Return (x, y) of the center of cell containing provided text 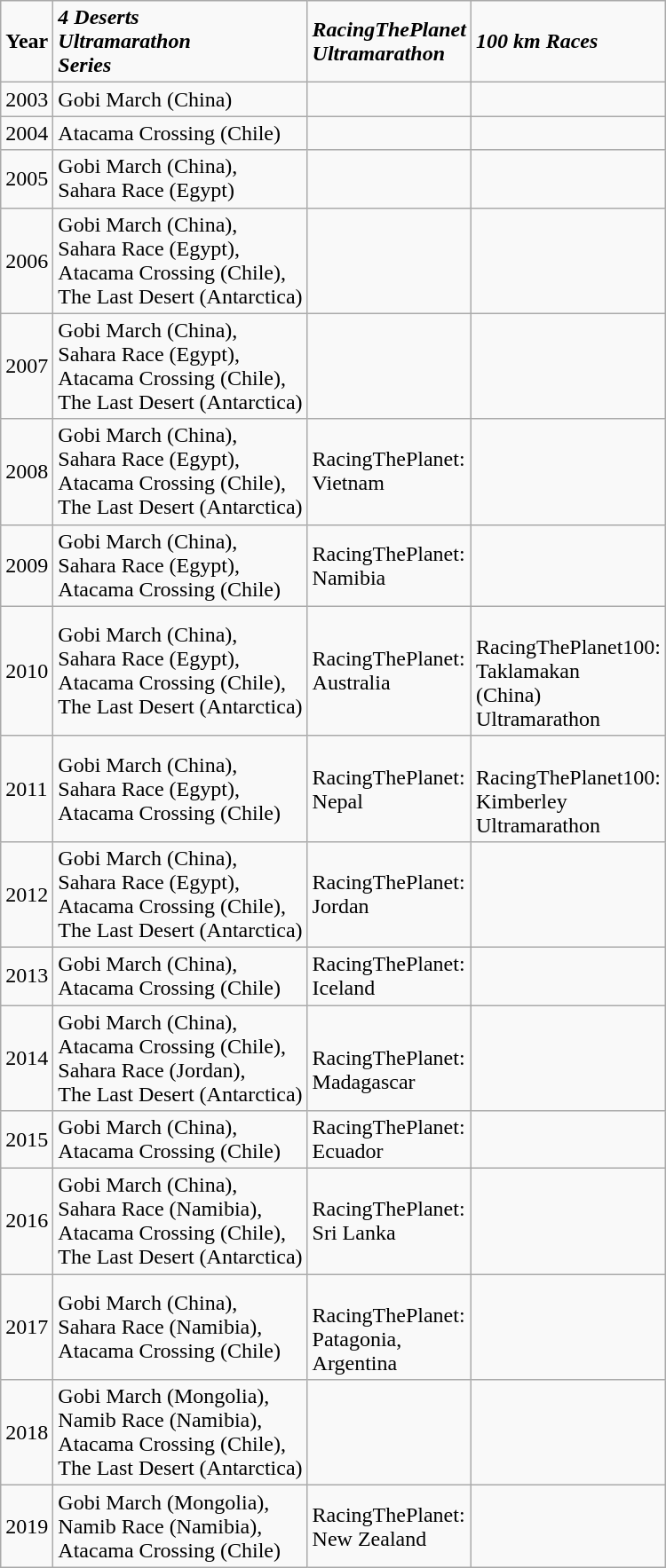
RacingThePlanet:Iceland (389, 976)
Gobi March (Mongolia),Namib Race (Namibia),Atacama Crossing (Chile) (180, 1526)
2009 (27, 565)
RacingThePlanet:Vietnam (389, 472)
100 km Races (568, 42)
2004 (27, 133)
2011 (27, 788)
RacingThePlanet:Sri Lanka (389, 1221)
2007 (27, 366)
RacingThePlanet100:Taklamakan(China)Ultramarathon (568, 671)
RacingThePlanet:Nepal (389, 788)
RacingThePlanet:Namibia (389, 565)
RacingThePlanetUltramarathon (389, 42)
2008 (27, 472)
Atacama Crossing (Chile) (180, 133)
2014 (27, 1058)
2012 (27, 894)
RacingThePlanet:Jordan (389, 894)
RacingThePlanet:Ecuador (389, 1139)
2006 (27, 261)
2018 (27, 1432)
2015 (27, 1139)
Gobi March (China),Atacama Crossing (Chile),Sahara Race (Jordan),The Last Desert (Antarctica) (180, 1058)
Gobi March (China),Sahara Race (Namibia),Atacama Crossing (Chile) (180, 1328)
2005 (27, 179)
2003 (27, 99)
RacingThePlanet:Patagonia,Argentina (389, 1328)
2017 (27, 1328)
Gobi March (China),Sahara Race (Egypt) (180, 179)
RacingThePlanet:Madagascar (389, 1058)
Gobi March (China) (180, 99)
RacingThePlanet:New Zealand (389, 1526)
Gobi March (Mongolia),Namib Race (Namibia),Atacama Crossing (Chile),The Last Desert (Antarctica) (180, 1432)
RacingThePlanet100:KimberleyUltramarathon (568, 788)
2010 (27, 671)
2019 (27, 1526)
Year (27, 42)
2013 (27, 976)
4 DesertsUltramarathonSeries (180, 42)
2016 (27, 1221)
Gobi March (China),Sahara Race (Namibia),Atacama Crossing (Chile),The Last Desert (Antarctica) (180, 1221)
RacingThePlanet:Australia (389, 671)
